Return [X, Y] of the center of cell containing provided text 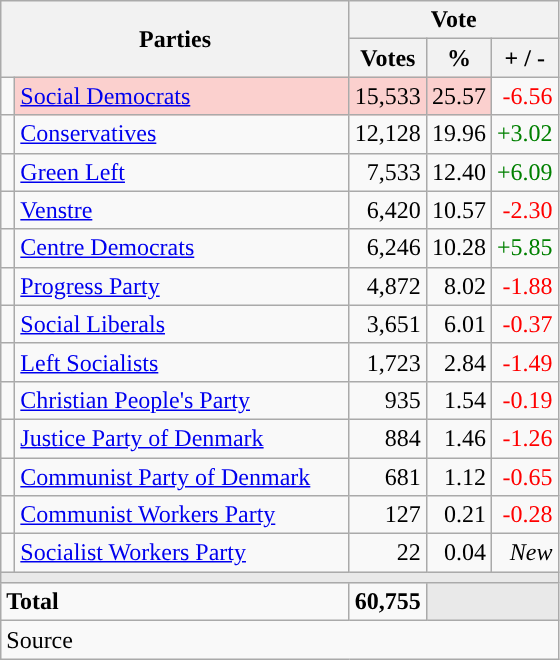
8.02 [458, 286]
Communist Party of Denmark [182, 477]
Centre Democrats [182, 248]
10.57 [458, 210]
884 [388, 438]
3,651 [388, 324]
Progress Party [182, 286]
+ / - [524, 58]
+5.85 [524, 248]
Christian People's Party [182, 400]
12.40 [458, 172]
681 [388, 477]
Vote [454, 20]
7,533 [388, 172]
New [524, 553]
-0.37 [524, 324]
Socialist Workers Party [182, 553]
25.57 [458, 96]
Total [176, 602]
Conservatives [182, 134]
+6.09 [524, 172]
10.28 [458, 248]
6,246 [388, 248]
% [458, 58]
Left Socialists [182, 362]
22 [388, 553]
0.21 [458, 515]
Votes [388, 58]
4,872 [388, 286]
-1.49 [524, 362]
1.54 [458, 400]
-6.56 [524, 96]
-1.26 [524, 438]
-0.28 [524, 515]
6.01 [458, 324]
0.04 [458, 553]
Green Left [182, 172]
1.46 [458, 438]
127 [388, 515]
1.12 [458, 477]
Social Liberals [182, 324]
19.96 [458, 134]
Source [280, 640]
6,420 [388, 210]
60,755 [388, 602]
-0.65 [524, 477]
+3.02 [524, 134]
935 [388, 400]
1,723 [388, 362]
-1.88 [524, 286]
-2.30 [524, 210]
2.84 [458, 362]
Communist Workers Party [182, 515]
12,128 [388, 134]
-0.19 [524, 400]
Venstre [182, 210]
Social Democrats [182, 96]
Justice Party of Denmark [182, 438]
Parties [176, 39]
15,533 [388, 96]
